Provide the (X, Y) coordinate of the cell's center where the given text is located.  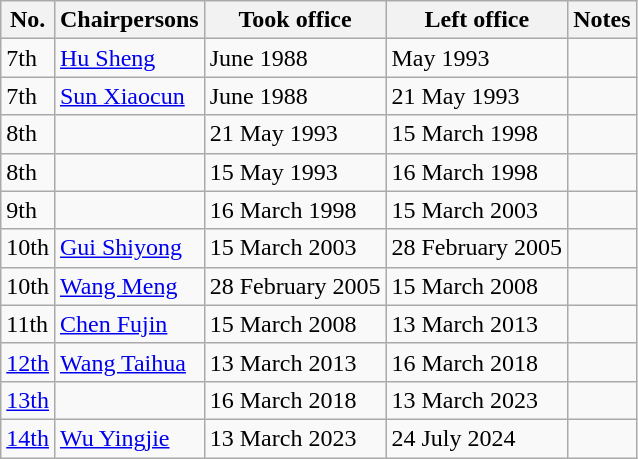
Wang Taihua (129, 362)
15 May 1993 (295, 172)
Chen Fujin (129, 324)
9th (28, 210)
12th (28, 362)
14th (28, 438)
15 March 1998 (477, 134)
11th (28, 324)
24 July 2024 (477, 438)
No. (28, 20)
Sun Xiaocun (129, 96)
Gui Shiyong (129, 248)
Notes (602, 20)
Took office (295, 20)
Left office (477, 20)
Wu Yingjie (129, 438)
Hu Sheng (129, 58)
13th (28, 400)
Wang Meng (129, 286)
Chairpersons (129, 20)
May 1993 (477, 58)
